Determine the (x, y) coordinate at the center of the cell enclosing the given text.  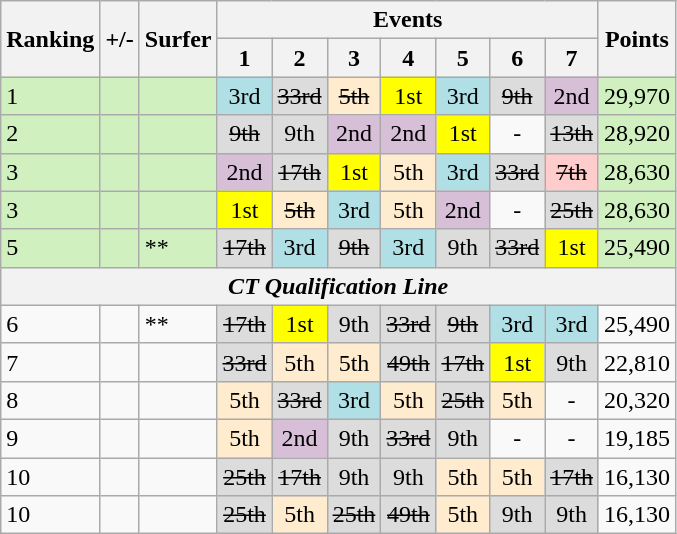
20,320 (636, 400)
28,920 (636, 134)
19,185 (636, 438)
CT Qualification Line (338, 286)
4 (408, 58)
13th (572, 134)
Surfer (178, 39)
+/- (120, 39)
29,970 (636, 96)
Events (408, 20)
9 (50, 438)
7th (572, 172)
Ranking (50, 39)
Points (636, 39)
8 (50, 400)
22,810 (636, 362)
